Return (x, y) of the center of cell containing provided text 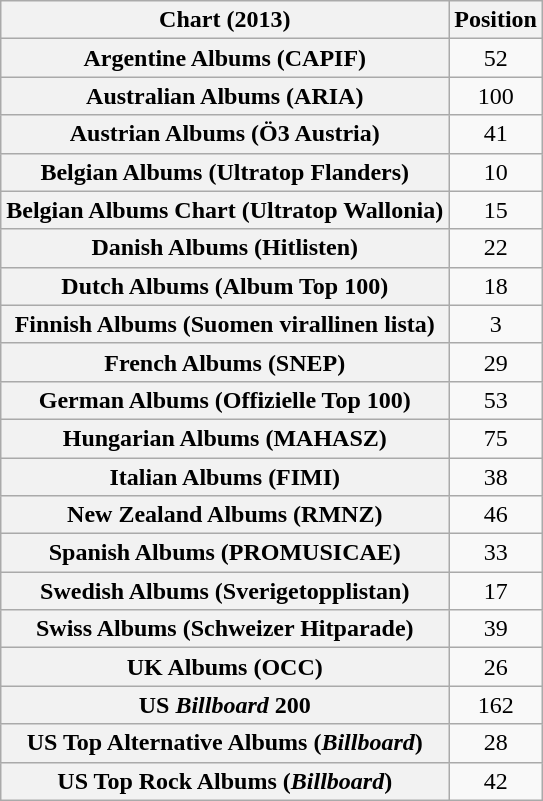
17 (496, 591)
US Top Rock Albums (Billboard) (225, 781)
Belgian Albums (Ultratop Flanders) (225, 172)
US Top Alternative Albums (Billboard) (225, 743)
Chart (2013) (225, 20)
10 (496, 172)
42 (496, 781)
75 (496, 438)
Argentine Albums (CAPIF) (225, 58)
UK Albums (OCC) (225, 667)
15 (496, 210)
Dutch Albums (Album Top 100) (225, 286)
26 (496, 667)
French Albums (SNEP) (225, 362)
39 (496, 629)
53 (496, 400)
Position (496, 20)
41 (496, 134)
Hungarian Albums (MAHASZ) (225, 438)
Danish Albums (Hitlisten) (225, 248)
Italian Albums (FIMI) (225, 477)
German Albums (Offizielle Top 100) (225, 400)
Swedish Albums (Sverigetopplistan) (225, 591)
100 (496, 96)
29 (496, 362)
162 (496, 705)
18 (496, 286)
28 (496, 743)
22 (496, 248)
Spanish Albums (PROMUSICAE) (225, 553)
Swiss Albums (Schweizer Hitparade) (225, 629)
46 (496, 515)
New Zealand Albums (RMNZ) (225, 515)
38 (496, 477)
US Billboard 200 (225, 705)
Austrian Albums (Ö3 Austria) (225, 134)
Australian Albums (ARIA) (225, 96)
Belgian Albums Chart (Ultratop Wallonia) (225, 210)
Finnish Albums (Suomen virallinen lista) (225, 324)
33 (496, 553)
52 (496, 58)
3 (496, 324)
